Provide the (x, y) coordinate of the cell's center where the given text is located.  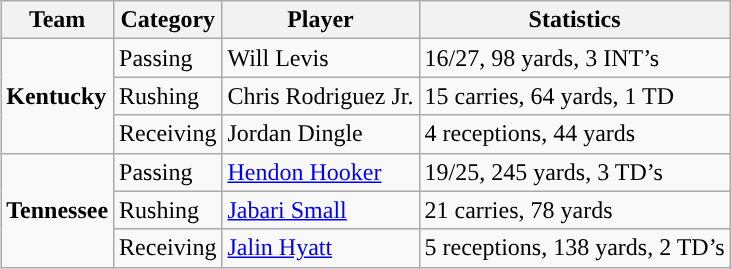
Jordan Dingle (320, 134)
Category (168, 20)
Tennessee (58, 210)
Kentucky (58, 96)
Statistics (574, 20)
15 carries, 64 yards, 1 TD (574, 96)
Jalin Hyatt (320, 248)
16/27, 98 yards, 3 INT’s (574, 58)
4 receptions, 44 yards (574, 134)
Player (320, 20)
21 carries, 78 yards (574, 210)
Chris Rodriguez Jr. (320, 96)
Team (58, 20)
Jabari Small (320, 210)
Hendon Hooker (320, 172)
5 receptions, 138 yards, 2 TD’s (574, 248)
Will Levis (320, 58)
19/25, 245 yards, 3 TD’s (574, 172)
